Return (X, Y) of the center of cell containing provided text 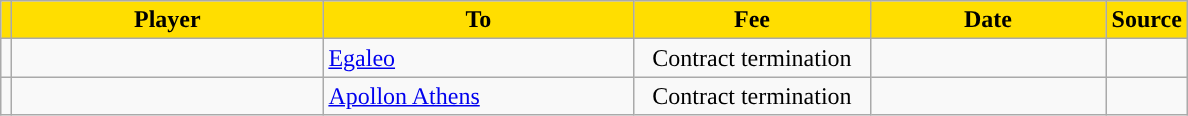
Source (1146, 20)
Fee (752, 20)
Egaleo (478, 58)
Date (988, 20)
Player (168, 20)
Apollon Athens (478, 96)
To (478, 20)
